For the text-containing cell, return its midpoint in (x, y) coordinate format. 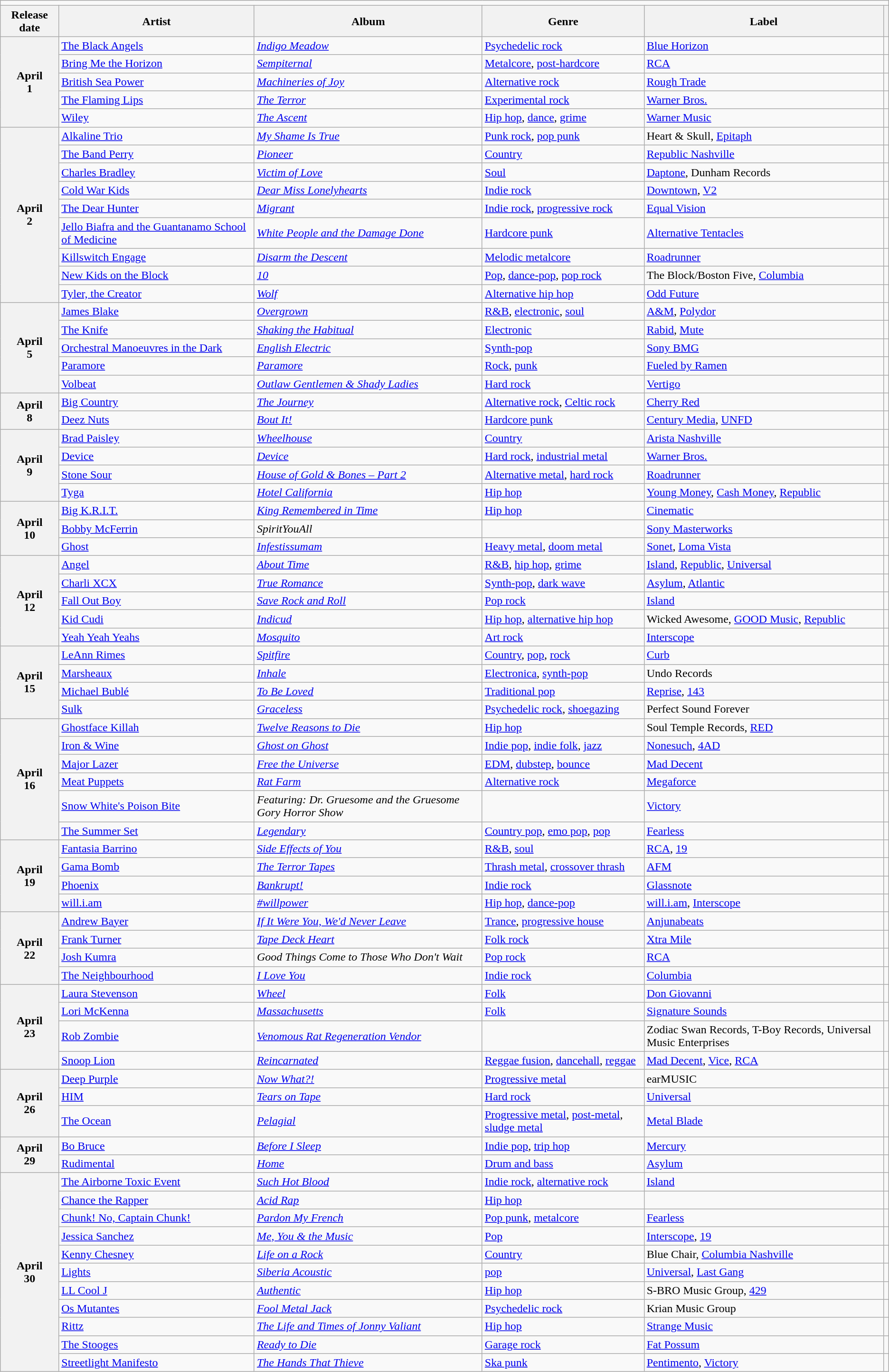
Rock, punk (563, 366)
Deep Purple (157, 1078)
Tyler, the Creator (157, 294)
Universal (764, 1096)
Experimental rock (563, 100)
Os Mutantes (157, 1308)
EDM, dubstep, bounce (563, 763)
Rat Farm (368, 781)
Machineries of Joy (368, 82)
Reprise, 143 (764, 691)
Yeah Yeah Yeahs (157, 637)
Rittz (157, 1326)
Drum and bass (563, 1164)
Nonesuch, 4AD (764, 745)
The Terror Tapes (368, 867)
Rob Zombie (157, 1036)
HIM (157, 1096)
Volbeat (157, 384)
Curb (764, 655)
Now What?! (368, 1078)
Wiley (157, 118)
About Time (368, 565)
Soul Temple Records, RED (764, 727)
Tears on Tape (368, 1096)
Genre (563, 21)
Featuring: Dr. Gruesome and the Gruesome Gory Horror Show (368, 806)
To Be Loved (368, 691)
Mad Decent, Vice, RCA (764, 1060)
Traditional pop (563, 691)
Label (764, 21)
Odd Future (764, 294)
Metal Blade (764, 1121)
April19 (29, 876)
Twelve Reasons to Die (368, 727)
Snow White's Poison Bite (157, 806)
Interscope, 19 (764, 1236)
Sony BMG (764, 348)
Indie rock, progressive rock (563, 208)
Phoenix (157, 885)
Fool Metal Jack (368, 1308)
April15 (29, 682)
Anjunabeats (764, 921)
Victory (764, 806)
Jello Biafra and the Guantanamo School of Medicine (157, 233)
Hip hop, dance, grime (563, 118)
April2 (29, 215)
The Life and Times of Jonny Valiant (368, 1326)
Alternative metal, hard rock (563, 474)
Killswitch Engage (157, 257)
The Black Angels (157, 46)
Alternative rock, Celtic rock (563, 402)
Charli XCX (157, 583)
Hip hop, dance-pop (563, 903)
Disarm the Descent (368, 257)
King Remembered in Time (368, 510)
April5 (29, 348)
Melodic metalcore (563, 257)
Dear Miss Lonelyhearts (368, 190)
Frank Turner (157, 939)
Indie pop, indie folk, jazz (563, 745)
Pioneer (368, 154)
The Dear Hunter (157, 208)
The Hands That Thieve (368, 1362)
Island, Republic, Universal (764, 565)
Arista Nashville (764, 438)
Free the Universe (368, 763)
The Journey (368, 402)
Ska punk (563, 1362)
Major Lazer (157, 763)
Laura Stevenson (157, 993)
Century Media, UNFD (764, 420)
Siberia Acoustic (368, 1272)
Country, pop, rock (563, 655)
Rudimental (157, 1164)
Streetlight Manifesto (157, 1362)
April10 (29, 528)
Strange Music (764, 1326)
Synth-pop, dark wave (563, 583)
The Flaming Lips (157, 100)
Asylum (764, 1164)
Soul (563, 172)
Iron & Wine (157, 745)
Spitfire (368, 655)
If It Were You, We'd Never Leave (368, 921)
Shaking the Habitual (368, 330)
will.i.am, Interscope (764, 903)
Sulk (157, 709)
The Summer Set (157, 831)
Such Hot Blood (368, 1182)
British Sea Power (157, 82)
Trance, progressive house (563, 921)
Glassnote (764, 885)
Sony Masterworks (764, 529)
Wheelhouse (368, 438)
LL Cool J (157, 1290)
Hip hop, alternative hip hop (563, 619)
Acid Rap (368, 1200)
April8 (29, 411)
Snoop Lion (157, 1060)
Bobby McFerrin (157, 529)
R&B, soul (563, 849)
The Band Perry (157, 154)
Infestissumam (368, 547)
Thrash metal, crossover thrash (563, 867)
Folk rock (563, 939)
Zodiac Swan Records, T-Boy Records, Universal Music Enterprises (764, 1036)
Indicud (368, 619)
Signature Sounds (764, 1011)
Legendary (368, 831)
Big Country (157, 402)
Bring Me the Horizon (157, 64)
Gama Bomb (157, 867)
April29 (29, 1154)
SpiritYouAll (368, 529)
Stone Sour (157, 474)
Victim of Love (368, 172)
The Knife (157, 330)
Asylum, Atlantic (764, 583)
Psychedelic rock, shoegazing (563, 709)
Blue Horizon (764, 46)
R&B, hip hop, grime (563, 565)
Pelagial (368, 1121)
Republic Nashville (764, 154)
Alkaline Trio (157, 136)
James Blake (157, 312)
The Neighbourhood (157, 975)
Tape Deck Heart (368, 939)
Electronic (563, 330)
Jessica Sanchez (157, 1236)
Chunk! No, Captain Chunk! (157, 1218)
Cherry Red (764, 402)
Overgrown (368, 312)
Me, You & the Music (368, 1236)
I Love You (368, 975)
The Block/Boston Five, Columbia (764, 276)
Album (368, 21)
Orchestral Manoeuvres in the Dark (157, 348)
Daptone, Dunham Records (764, 172)
Chance the Rapper (157, 1200)
True Romance (368, 583)
Synth-pop (563, 348)
Warner Music (764, 118)
Release date (29, 21)
Before I Sleep (368, 1145)
Home (368, 1164)
April16 (29, 779)
New Kids on the Block (157, 276)
A&M, Polydor (764, 312)
Punk rock, pop punk (563, 136)
Art rock (563, 637)
will.i.am (157, 903)
Heart & Skull, Epitaph (764, 136)
Ready to Die (368, 1344)
Heavy metal, doom metal (563, 547)
Vertigo (764, 384)
Columbia (764, 975)
Mad Decent (764, 763)
Ghost on Ghost (368, 745)
Wheel (368, 993)
Megaforce (764, 781)
LeAnn Rimes (157, 655)
Equal Vision (764, 208)
Downtown, V2 (764, 190)
#willpower (368, 903)
Pardon My French (368, 1218)
Universal, Last Gang (764, 1272)
House of Gold & Bones – Part 2 (368, 474)
April26 (29, 1103)
R&B, electronic, soul (563, 312)
April1 (29, 82)
Mercury (764, 1145)
Bo Bruce (157, 1145)
Meat Puppets (157, 781)
Young Money, Cash Money, Republic (764, 492)
April12 (29, 601)
Hard rock, industrial metal (563, 456)
Authentic (368, 1290)
Side Effects of You (368, 849)
The Ocean (157, 1121)
Pop punk, metalcore (563, 1218)
S-BRO Music Group, 429 (764, 1290)
White People and the Damage Done (368, 233)
Progressive metal (563, 1078)
Life on a Rock (368, 1254)
Ghost (157, 547)
April22 (29, 948)
Wicked Awesome, GOOD Music, Republic (764, 619)
Metalcore, post-hardcore (563, 64)
Indigo Meadow (368, 46)
Country pop, emo pop, pop (563, 831)
Bankrupt! (368, 885)
Cinematic (764, 510)
Krian Music Group (764, 1308)
Indie pop, trip hop (563, 1145)
Electronica, synth-pop (563, 673)
Big K.R.I.T. (157, 510)
April23 (29, 1027)
Bout It! (368, 420)
Sempiternal (368, 64)
Ghostface Killah (157, 727)
The Stooges (157, 1344)
Venomous Rat Regeneration Vendor (368, 1036)
The Airborne Toxic Event (157, 1182)
The Ascent (368, 118)
earMUSIC (764, 1078)
Brad Paisley (157, 438)
Pop, dance-pop, pop rock (563, 276)
Fantasia Barrino (157, 849)
Tyga (157, 492)
Deez Nuts (157, 420)
Wolf (368, 294)
April9 (29, 465)
Hotel California (368, 492)
Andrew Bayer (157, 921)
RCA, 19 (764, 849)
My Shame Is True (368, 136)
Xtra Mile (764, 939)
pop (563, 1272)
AFM (764, 867)
Save Rock and Roll (368, 601)
Migrant (368, 208)
Reincarnated (368, 1060)
Don Giovanni (764, 993)
Indie rock, alternative rock (563, 1182)
Alternative Tentacles (764, 233)
Undo Records (764, 673)
Rabid, Mute (764, 330)
Fall Out Boy (157, 601)
Alternative hip hop (563, 294)
Graceless (368, 709)
Artist (157, 21)
Perfect Sound Forever (764, 709)
Fueled by Ramen (764, 366)
Interscope (764, 637)
Lights (157, 1272)
Charles Bradley (157, 172)
Good Things Come to Those Who Don't Wait (368, 957)
Outlaw Gentlemen & Shady Ladies (368, 384)
April30 (29, 1272)
Fat Possum (764, 1344)
Massachusetts (368, 1011)
Pop (563, 1236)
Garage rock (563, 1344)
Angel (157, 565)
Rough Trade (764, 82)
Sonet, Loma Vista (764, 547)
Josh Kumra (157, 957)
The Terror (368, 100)
English Electric (368, 348)
Lori McKenna (157, 1011)
10 (368, 276)
Kenny Chesney (157, 1254)
Kid Cudi (157, 619)
Mosquito (368, 637)
Blue Chair, Columbia Nashville (764, 1254)
Michael Bublé (157, 691)
Reggae fusion, dancehall, reggae (563, 1060)
Cold War Kids (157, 190)
Pentimento, Victory (764, 1362)
Progressive metal, post-metal, sludge metal (563, 1121)
Marsheaux (157, 673)
Inhale (368, 673)
